Locate the cell with the specified text and output its (x, y) center coordinate. 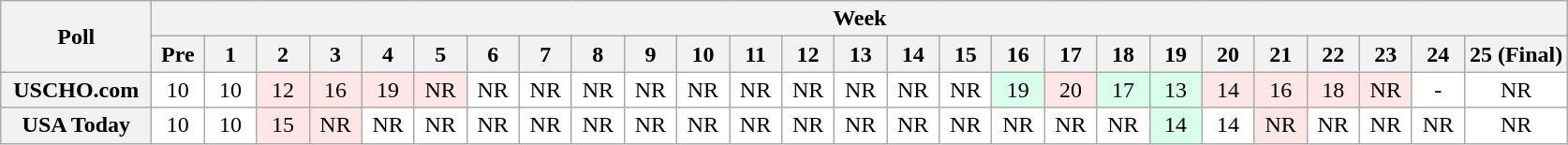
Poll (77, 36)
5 (440, 54)
- (1438, 90)
22 (1333, 54)
Week (860, 19)
8 (598, 54)
USCHO.com (77, 90)
24 (1438, 54)
4 (388, 54)
21 (1280, 54)
6 (493, 54)
25 (Final) (1516, 54)
9 (650, 54)
11 (755, 54)
1 (230, 54)
Pre (178, 54)
3 (335, 54)
7 (545, 54)
USA Today (77, 125)
23 (1385, 54)
2 (283, 54)
